Provide the [x, y] coordinate of the cell's center where the given text is located.  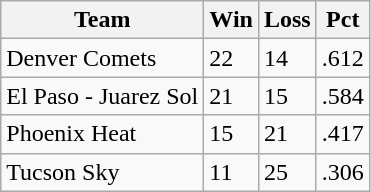
El Paso - Juarez Sol [102, 96]
25 [287, 172]
Tucson Sky [102, 172]
Phoenix Heat [102, 134]
.306 [342, 172]
Denver Comets [102, 58]
.584 [342, 96]
Team [102, 20]
.612 [342, 58]
22 [232, 58]
.417 [342, 134]
Pct [342, 20]
14 [287, 58]
Loss [287, 20]
11 [232, 172]
Win [232, 20]
